Scan for the cell matching the given text and deliver its (x, y) coordinate at center. 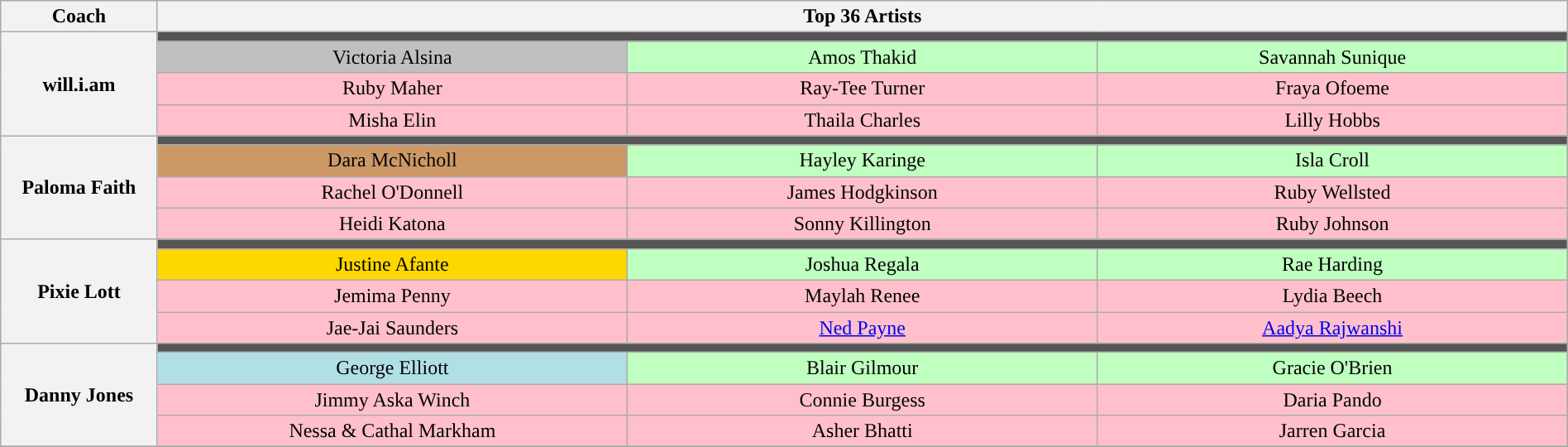
Sonny Killington (863, 223)
Misha Elin (392, 120)
Jimmy Aska Winch (392, 400)
Joshua Regala (863, 264)
Ruby Maher (392, 89)
Connie Burgess (863, 400)
Blair Gilmour (863, 368)
Jarren Garcia (1332, 431)
Amos Thakid (863, 57)
Lydia Beech (1332, 296)
Jemima Penny (392, 296)
Savannah Sunique (1332, 57)
George Elliott (392, 368)
Victoria Alsina (392, 57)
Justine Afante (392, 264)
Heidi Katona (392, 223)
Daria Pando (1332, 400)
Aadya Rajwanshi (1332, 327)
Rae Harding (1332, 264)
Coach (79, 17)
Jae-Jai Saunders (392, 327)
James Hodgkinson (863, 192)
Pixie Lott (79, 291)
Rachel O'Donnell (392, 192)
Asher Bhatti (863, 431)
Maylah Renee (863, 296)
Gracie O'Brien (1332, 368)
Danny Jones (79, 396)
Nessa & Cathal Markham (392, 431)
Hayley Karinge (863, 161)
Ruby Johnson (1332, 223)
Ruby Wellsted (1332, 192)
Ned Payne (863, 327)
will.i.am (79, 84)
Isla Croll (1332, 161)
Dara McNicholl (392, 161)
Lilly Hobbs (1332, 120)
Thaila Charles (863, 120)
Ray-Tee Turner (863, 89)
Fraya Ofoeme (1332, 89)
Paloma Faith (79, 187)
Top 36 Artists (862, 17)
